Search for the cell housing the specified text and yield its [x, y] center coordinate. 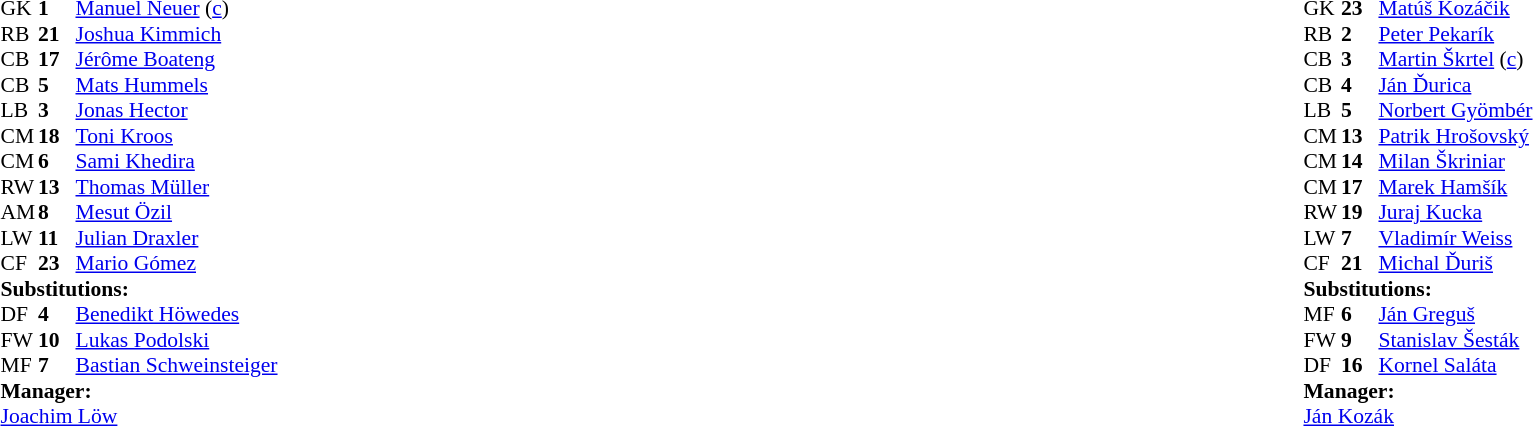
2 [1360, 34]
Kornel Saláta [1455, 365]
Mats Hummels [177, 85]
11 [57, 238]
Toni Kroos [177, 136]
9 [1360, 340]
Ján Ďurica [1455, 85]
18 [57, 136]
Thomas Müller [177, 187]
Peter Pekarík [1455, 34]
Juraj Kucka [1455, 213]
Benedikt Höwedes [177, 315]
Jonas Hector [177, 111]
Norbert Gyömbér [1455, 111]
Ján Greguš [1455, 315]
14 [1360, 161]
Vladimír Weiss [1455, 238]
8 [57, 213]
Bastian Schweinsteiger [177, 365]
Milan Škriniar [1455, 161]
Lukas Podolski [177, 340]
16 [1360, 365]
Joshua Kimmich [177, 34]
Patrik Hrošovský [1455, 136]
Mario Gómez [177, 263]
Stanislav Šesták [1455, 340]
23 [57, 263]
Julian Draxler [177, 238]
AM [19, 213]
19 [1360, 213]
Mesut Özil [177, 213]
Michal Ďuriš [1455, 263]
Sami Khedira [177, 161]
Marek Hamšík [1455, 187]
Martin Škrtel (c) [1455, 59]
10 [57, 340]
Jérôme Boateng [177, 59]
